Detect which cell encompasses the target text, then output its [x, y] center coordinate. 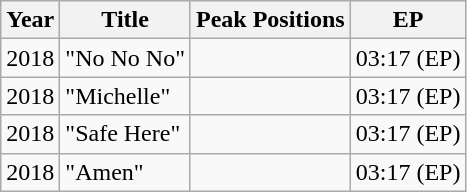
EP [408, 20]
Peak Positions [270, 20]
Title [126, 20]
"Amen" [126, 172]
"No No No" [126, 58]
"Safe Here" [126, 134]
"Michelle" [126, 96]
Year [30, 20]
